Detect which cell encompasses the target text, then output its (X, Y) center coordinate. 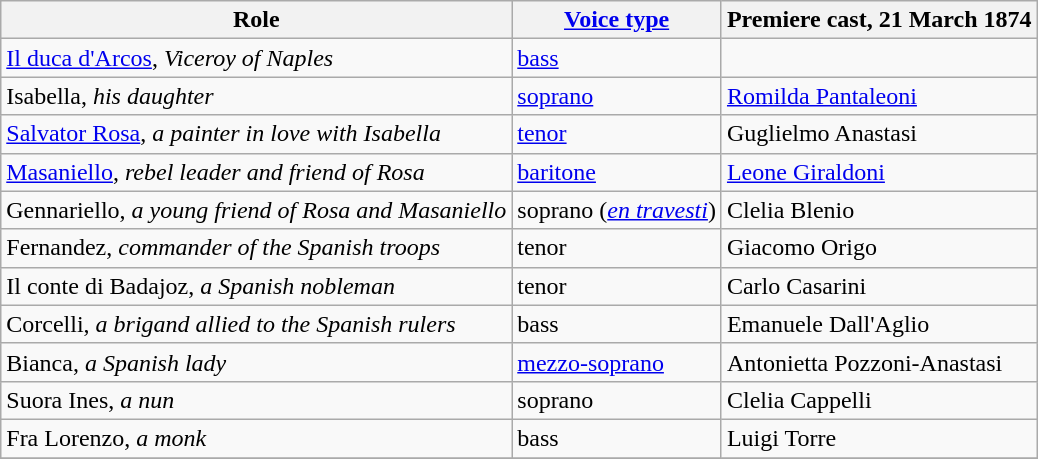
Clelia Cappelli (879, 400)
Corcelli, a brigand allied to the Spanish rulers (256, 324)
Il conte di Badajoz, a Spanish nobleman (256, 286)
Fernandez, commander of the Spanish troops (256, 248)
Bianca, a Spanish lady (256, 362)
Emanuele Dall'Aglio (879, 324)
Suora Ines, a nun (256, 400)
Role (256, 20)
Guglielmo Anastasi (879, 134)
Salvator Rosa, a painter in love with Isabella (256, 134)
mezzo-soprano (617, 362)
Carlo Casarini (879, 286)
Fra Lorenzo, a monk (256, 438)
Giacomo Origo (879, 248)
Clelia Blenio (879, 210)
Leone Giraldoni (879, 172)
Gennariello, a young friend of Rosa and Masaniello (256, 210)
Romilda Pantaleoni (879, 96)
soprano (en travesti) (617, 210)
Antonietta Pozzoni-Anastasi (879, 362)
Voice type (617, 20)
Premiere cast, 21 March 1874 (879, 20)
Il duca d'Arcos, Viceroy of Naples (256, 58)
Masaniello, rebel leader and friend of Rosa (256, 172)
Isabella, his daughter (256, 96)
Luigi Torre (879, 438)
baritone (617, 172)
